Locate the cell with the specified text and output its (x, y) center coordinate. 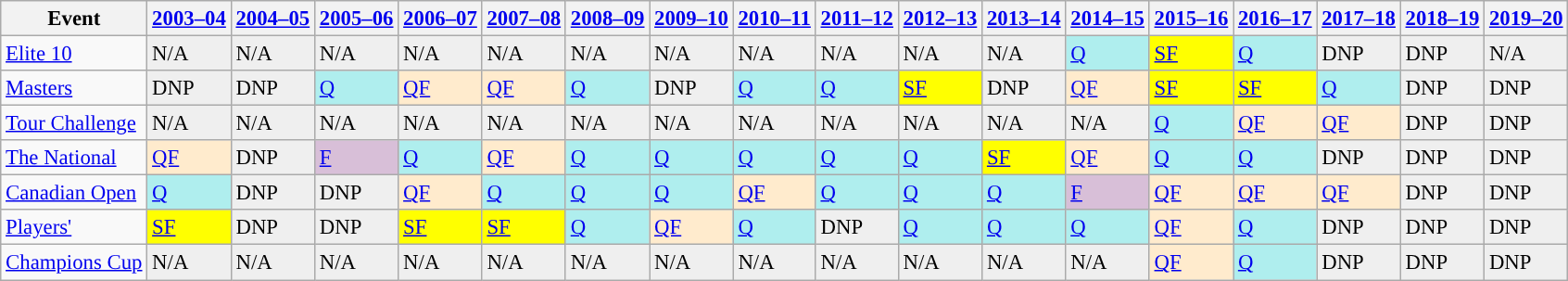
The National (74, 158)
2015–16 (1191, 19)
Event (74, 19)
2013–14 (1024, 19)
2018–19 (1442, 19)
2009–10 (691, 19)
Tour Challenge (74, 123)
Players' (74, 227)
Canadian Open (74, 193)
2006–07 (440, 19)
2017–18 (1359, 19)
Masters (74, 88)
2011–12 (856, 19)
2007–08 (524, 19)
2010–11 (775, 19)
2003–04 (189, 19)
2004–05 (272, 19)
Champions Cup (74, 262)
2016–17 (1275, 19)
2014–15 (1107, 19)
2008–09 (607, 19)
2012–13 (940, 19)
Elite 10 (74, 54)
2005–06 (356, 19)
2019–20 (1526, 19)
